Locate the cell with the specified text and output its (x, y) center coordinate. 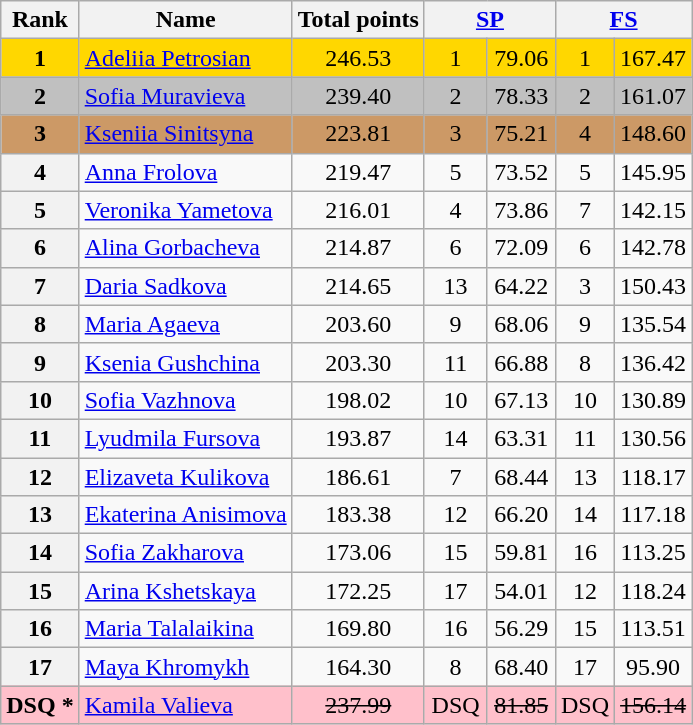
Anna Frolova (186, 172)
68.06 (522, 324)
68.40 (522, 667)
186.61 (358, 477)
73.52 (522, 172)
59.81 (522, 553)
214.87 (358, 248)
FS (623, 20)
Sofia Vazhnova (186, 400)
113.25 (654, 553)
161.07 (654, 96)
Maria Agaeva (186, 324)
Rank (40, 20)
Sofia Zakharova (186, 553)
145.95 (654, 172)
148.60 (654, 134)
142.15 (654, 210)
237.99 (358, 705)
72.09 (522, 248)
169.80 (358, 629)
223.81 (358, 134)
64.22 (522, 286)
Daria Sadkova (186, 286)
136.42 (654, 362)
73.86 (522, 210)
56.29 (522, 629)
63.31 (522, 438)
75.21 (522, 134)
68.44 (522, 477)
Sofia Muravieva (186, 96)
135.54 (654, 324)
Elizaveta Kulikova (186, 477)
239.40 (358, 96)
Kseniia Sinitsyna (186, 134)
150.43 (654, 286)
Arina Kshetskaya (186, 591)
142.78 (654, 248)
Veronika Yametova (186, 210)
66.88 (522, 362)
118.24 (654, 591)
216.01 (358, 210)
219.47 (358, 172)
95.90 (654, 667)
Maya Khromykh (186, 667)
Lyudmila Fursova (186, 438)
130.56 (654, 438)
Alina Gorbacheva (186, 248)
67.13 (522, 400)
Name (186, 20)
214.65 (358, 286)
Maria Talalaikina (186, 629)
172.25 (358, 591)
DSQ * (40, 705)
SP (490, 20)
183.38 (358, 515)
66.20 (522, 515)
167.47 (654, 58)
203.60 (358, 324)
81.85 (522, 705)
79.06 (522, 58)
113.51 (654, 629)
164.30 (358, 667)
198.02 (358, 400)
Adeliia Petrosian (186, 58)
Ksenia Gushchina (186, 362)
246.53 (358, 58)
193.87 (358, 438)
Ekaterina Anisimova (186, 515)
Kamila Valieva (186, 705)
130.89 (654, 400)
54.01 (522, 591)
78.33 (522, 96)
203.30 (358, 362)
Total points (358, 20)
118.17 (654, 477)
156.14 (654, 705)
117.18 (654, 515)
173.06 (358, 553)
